From the cell containing the given text, extract its center point as (x, y) coordinate. 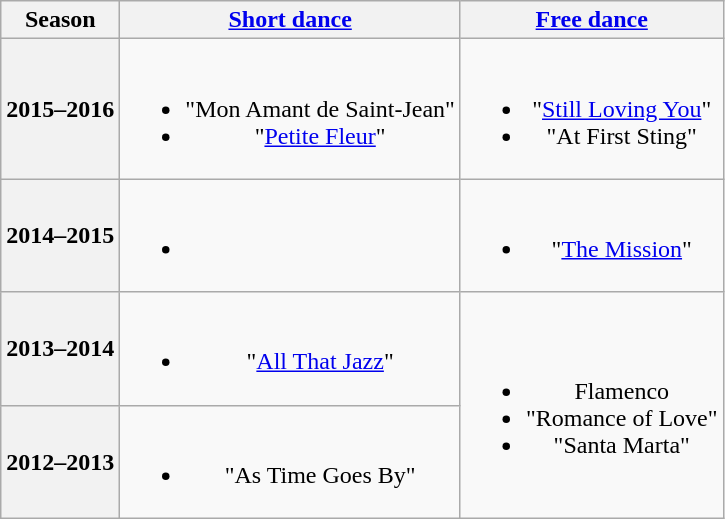
"All That Jazz" (290, 348)
Free dance (592, 20)
"The Mission" (592, 236)
2015–2016 (60, 109)
"As Time Goes By" (290, 462)
Short dance (290, 20)
"Mon Amant de Saint-Jean" "Petite Fleur" (290, 109)
Flamenco"Romance of Love" "Santa Marta" (592, 405)
2012–2013 (60, 462)
Season (60, 20)
2013–2014 (60, 348)
"Still Loving You""At First Sting" (592, 109)
2014–2015 (60, 236)
